Scan for the cell matching the given text and deliver its (x, y) coordinate at center. 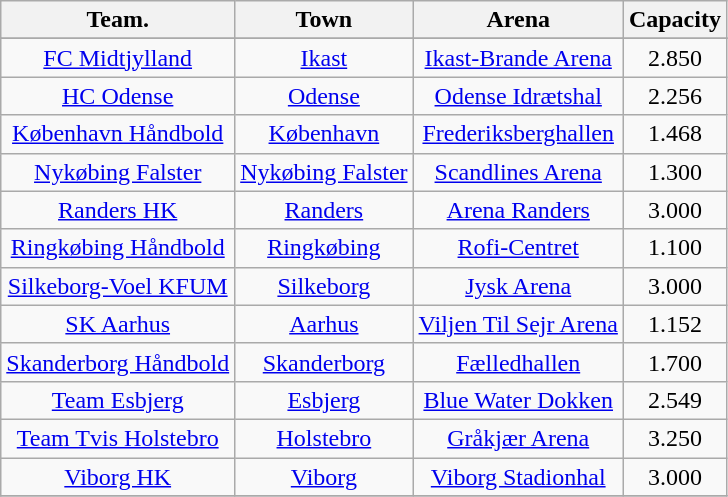
Ringkøbing (324, 248)
Silkeborg (324, 286)
Frederiksberghallen (518, 134)
FC Midtjylland (118, 58)
1.100 (674, 248)
Skanderborg Håndbold (118, 362)
Capacity (674, 20)
Blue Water Dokken (518, 400)
2.850 (674, 58)
København Håndbold (118, 134)
Aarhus (324, 324)
Randers HK (118, 210)
Viborg (324, 477)
1.700 (674, 362)
Team. (118, 20)
Town (324, 20)
1.300 (674, 172)
Arena (518, 20)
København (324, 134)
Rofi-Centret (518, 248)
Viljen Til Sejr Arena (518, 324)
Team Esbjerg (118, 400)
Gråkjær Arena (518, 438)
Holstebro (324, 438)
Skanderborg (324, 362)
Randers (324, 210)
Viborg HK (118, 477)
1.152 (674, 324)
3.250 (674, 438)
Viborg Stadionhal (518, 477)
Fælledhallen (518, 362)
Ringkøbing Håndbold (118, 248)
Odense Idrætshal (518, 96)
HC Odense (118, 96)
2.256 (674, 96)
Ikast (324, 58)
Scandlines Arena (518, 172)
2.549 (674, 400)
Team Tvis Holstebro (118, 438)
SK Aarhus (118, 324)
Odense (324, 96)
1.468 (674, 134)
Esbjerg (324, 400)
Jysk Arena (518, 286)
Ikast-Brande Arena (518, 58)
Silkeborg-Voel KFUM (118, 286)
Arena Randers (518, 210)
